Detect which cell encompasses the target text, then output its [x, y] center coordinate. 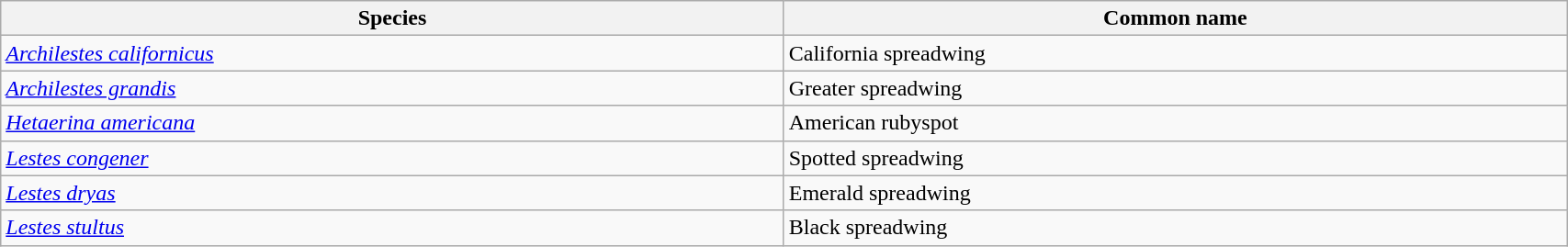
Archilestes grandis [392, 88]
Archilestes californicus [392, 53]
Greater spreadwing [1175, 88]
Common name [1175, 18]
American rubyspot [1175, 123]
Spotted spreadwing [1175, 158]
Species [392, 18]
Lestes stultus [392, 228]
Lestes dryas [392, 193]
Lestes congener [392, 158]
Hetaerina americana [392, 123]
Black spreadwing [1175, 228]
Emerald spreadwing [1175, 193]
California spreadwing [1175, 53]
